For the text-containing cell, return its midpoint in (X, Y) coordinate format. 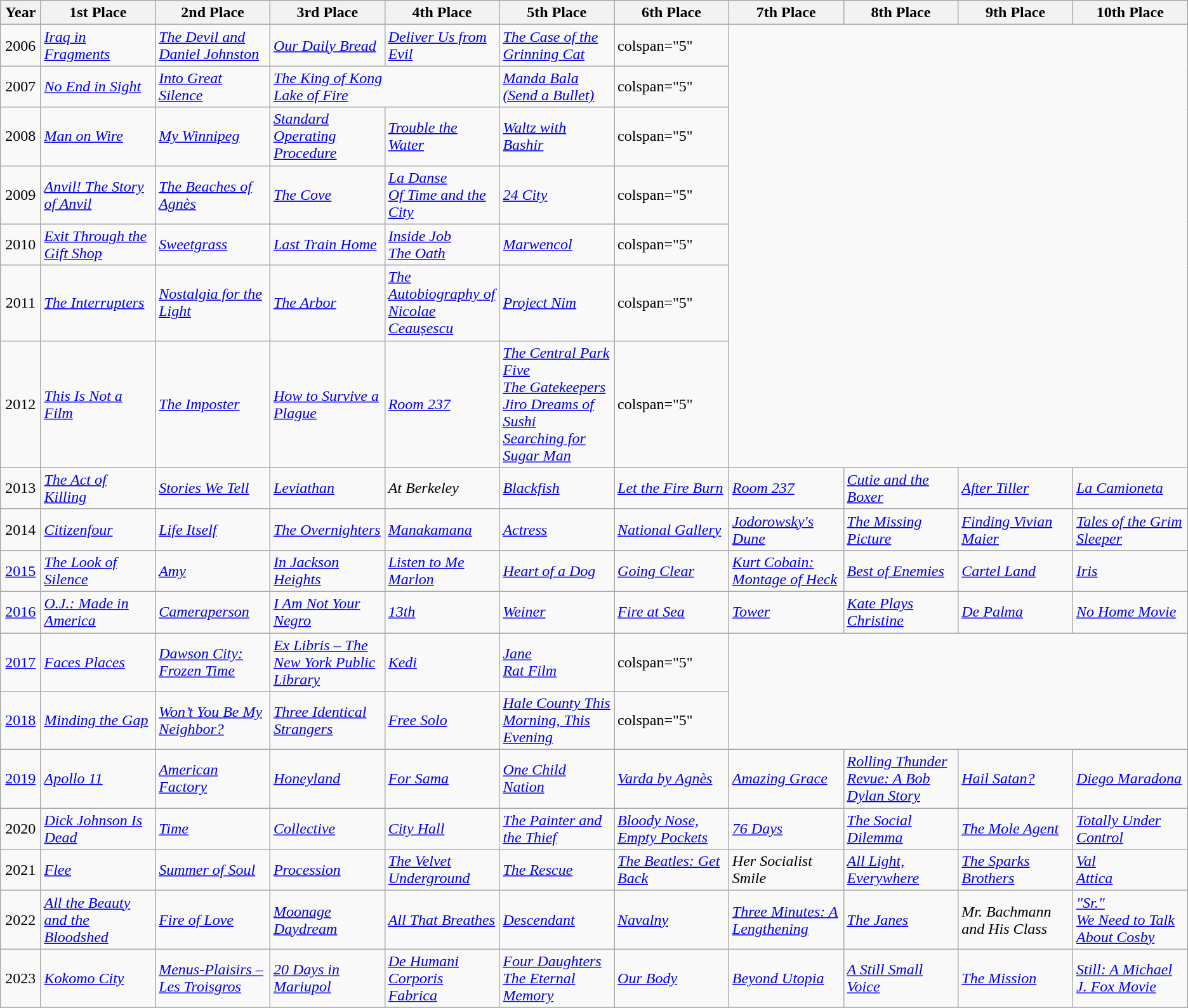
Honeyland (327, 779)
The Case of the Grinning Cat (557, 46)
The Velvet Underground (442, 870)
Ex Libris – The New York Public Library (327, 662)
5th Place (557, 13)
The Janes (901, 920)
Minding the Gap (98, 721)
La DanseOf Time and the City (442, 195)
Beyond Utopia (786, 978)
The Interrupters (98, 303)
City Hall (442, 828)
Listen to Me Marlon (442, 571)
4th Place (442, 13)
The Devil and Daniel Johnston (213, 46)
Dick Johnson Is Dead (98, 828)
My Winnipeg (213, 136)
76 Days (786, 828)
2008 (20, 136)
Still: A Michael J. Fox Movie (1130, 978)
Marwencol (557, 245)
Anvil! The Story of Anvil (98, 195)
Apollo 11 (98, 779)
The Imposter (213, 404)
Won’t You Be My Neighbor? (213, 721)
Kate Plays Christine (901, 612)
The Rescue (557, 870)
Actress (557, 529)
8th Place (901, 13)
Tower (786, 612)
Weiner (557, 612)
Diego Maradona (1130, 779)
Man on Wire (98, 136)
Cartel Land (1015, 571)
Our Body (671, 978)
ValAttica (1130, 870)
For Sama (442, 779)
The Arbor (327, 303)
This Is Not a Film (98, 404)
The Beaches of Agnès (213, 195)
Blackfish (557, 488)
Let the Fire Burn (671, 488)
Dawson City: Frozen Time (213, 662)
Totally Under Control (1130, 828)
2020 (20, 828)
6th Place (671, 13)
The Cove (327, 195)
Life Itself (213, 529)
1st Place (98, 13)
2014 (20, 529)
JaneRat Film (557, 662)
Flee (98, 870)
The Painter and the Thief (557, 828)
2016 (20, 612)
In Jackson Heights (327, 571)
Manda Bala (Send a Bullet) (557, 86)
20 Days in Mariupol (327, 978)
Amy (213, 571)
"Sr."We Need to Talk About Cosby (1130, 920)
De Humani Corporis Fabrica (442, 978)
Three Minutes: A Lengthening (786, 920)
Varda by Agnès (671, 779)
Hail Satan? (1015, 779)
Project Nim (557, 303)
Mr. Bachmann and His Class (1015, 920)
Faces Places (98, 662)
Stories We Tell (213, 488)
No End in Sight (98, 86)
9th Place (1015, 13)
Moonage Daydream (327, 920)
2007 (20, 86)
10th Place (1130, 13)
The King of KongLake of Fire (385, 86)
Inside JobThe Oath (442, 245)
2021 (20, 870)
Exit Through the Gift Shop (98, 245)
Our Daily Bread (327, 46)
All That Breathes (442, 920)
One Child Nation (557, 779)
The Central Park FiveThe GatekeepersJiro Dreams of SushiSearching for Sugar Man (557, 404)
Free Solo (442, 721)
Nostalgia for the Light (213, 303)
2019 (20, 779)
Trouble the Water (442, 136)
Finding Vivian Maier (1015, 529)
Procession (327, 870)
All the Beauty and the Bloodshed (98, 920)
2017 (20, 662)
The Autobiography of Nicolae Ceaușescu (442, 303)
2013 (20, 488)
Citizenfour (98, 529)
Iraq in Fragments (98, 46)
The Mission (1015, 978)
Iris (1130, 571)
Leviathan (327, 488)
The Look of Silence (98, 571)
2011 (20, 303)
Bloody Nose, Empty Pockets (671, 828)
How to Survive a Plague (327, 404)
Kedi (442, 662)
Going Clear (671, 571)
Heart of a Dog (557, 571)
Deliver Us from Evil (442, 46)
A Still Small Voice (901, 978)
De Palma (1015, 612)
Fire at Sea (671, 612)
American Factory (213, 779)
24 City (557, 195)
2023 (20, 978)
Cameraperson (213, 612)
At Berkeley (442, 488)
Kokomo City (98, 978)
All Light, Everywhere (901, 870)
The Mole Agent (1015, 828)
Menus-Plaisirs – Les Troisgros (213, 978)
The Sparks Brothers (1015, 870)
La Camioneta (1130, 488)
Sweetgrass (213, 245)
2015 (20, 571)
Summer of Soul (213, 870)
The Social Dilemma (901, 828)
Into Great Silence (213, 86)
After Tiller (1015, 488)
Rolling Thunder Revue: A Bob Dylan Story (901, 779)
Her Socialist Smile (786, 870)
2010 (20, 245)
2012 (20, 404)
2022 (20, 920)
National Gallery (671, 529)
Time (213, 828)
2018 (20, 721)
Navalny (671, 920)
Standard Operating Procedure (327, 136)
Year (20, 13)
Waltz with Bashir (557, 136)
Hale County This Morning, This Evening (557, 721)
No Home Movie (1130, 612)
Cutie and the Boxer (901, 488)
2009 (20, 195)
Last Train Home (327, 245)
Three Identical Strangers (327, 721)
Best of Enemies (901, 571)
2nd Place (213, 13)
The Missing Picture (901, 529)
7th Place (786, 13)
The Overnighters (327, 529)
The Beatles: Get Back (671, 870)
O.J.: Made in America (98, 612)
2006 (20, 46)
3rd Place (327, 13)
Amazing Grace (786, 779)
Descendant (557, 920)
I Am Not Your Negro (327, 612)
The Act of Killing (98, 488)
Kurt Cobain: Montage of Heck (786, 571)
Four DaughtersThe Eternal Memory (557, 978)
Manakamana (442, 529)
Tales of the Grim Sleeper (1130, 529)
13th (442, 612)
Jodorowsky's Dune (786, 529)
Fire of Love (213, 920)
Collective (327, 828)
